Output the [X, Y] coordinate of the center of the cell containing the given text.  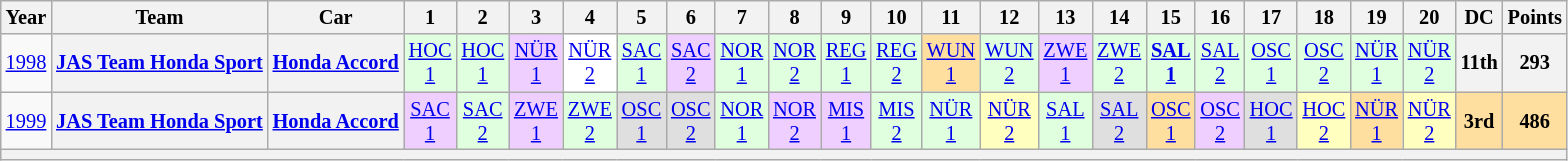
1998 [26, 63]
Year [26, 17]
14 [1119, 17]
HOC2 [1324, 121]
9 [846, 17]
3rd [1480, 121]
11th [1480, 63]
1 [430, 17]
5 [642, 17]
MIS1 [846, 121]
2 [482, 17]
3 [536, 17]
8 [794, 17]
20 [1430, 17]
1999 [26, 121]
13 [1065, 17]
DC [1480, 17]
17 [1272, 17]
6 [690, 17]
486 [1535, 121]
19 [1376, 17]
15 [1170, 17]
Car [336, 17]
WUN1 [951, 63]
12 [1009, 17]
4 [590, 17]
18 [1324, 17]
REG1 [846, 63]
11 [951, 17]
Team [159, 17]
REG2 [896, 63]
10 [896, 17]
293 [1535, 63]
Points [1535, 17]
16 [1220, 17]
MIS2 [896, 121]
WUN2 [1009, 63]
7 [742, 17]
